Capture the cell that displays the provided text and extract its [X, Y] central coordinate. 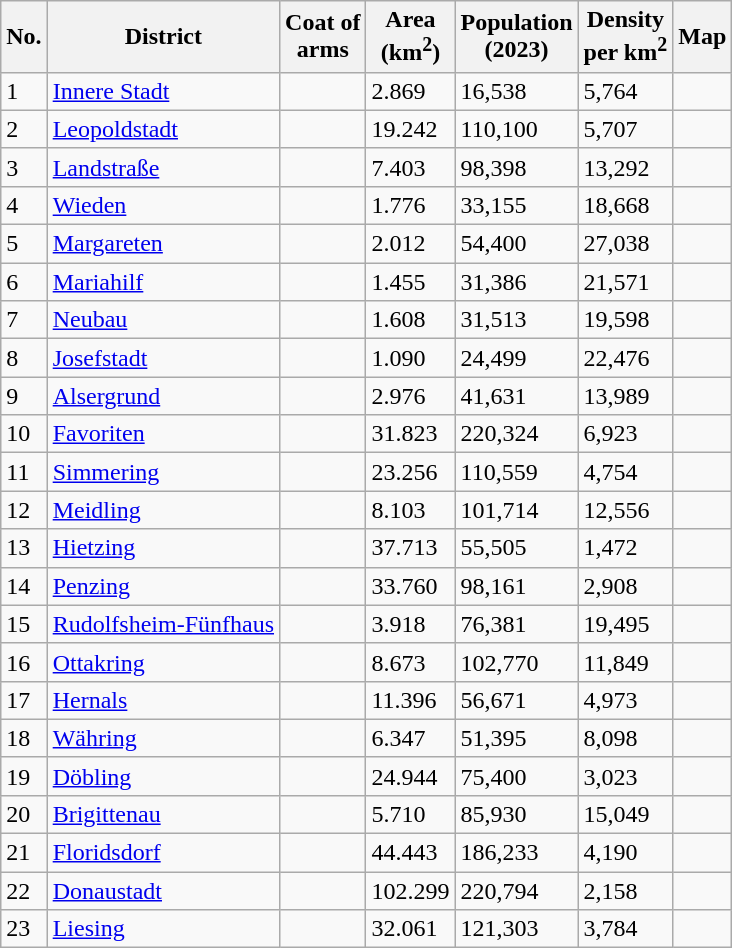
51,395 [516, 738]
Simmering [163, 472]
Population(2023) [516, 37]
21,571 [626, 282]
4,973 [626, 700]
13,292 [626, 167]
Densityper km2 [626, 37]
110,100 [516, 129]
3.918 [410, 624]
Ottakring [163, 662]
102.299 [410, 891]
15 [24, 624]
Coat ofarms [323, 37]
District [163, 37]
Donaustadt [163, 891]
31,386 [516, 282]
101,714 [516, 510]
8.103 [410, 510]
75,400 [516, 776]
Alsergrund [163, 396]
1 [24, 91]
2,908 [626, 586]
Brigittenau [163, 814]
19,495 [626, 624]
Hernals [163, 700]
6.347 [410, 738]
Floridsdorf [163, 853]
20 [24, 814]
3,784 [626, 929]
1,472 [626, 548]
220,324 [516, 434]
31,513 [516, 320]
1.608 [410, 320]
19,598 [626, 320]
98,161 [516, 586]
18,668 [626, 205]
Währing [163, 738]
Margareten [163, 244]
121,303 [516, 929]
1.776 [410, 205]
6,923 [626, 434]
44.443 [410, 853]
85,930 [516, 814]
11 [24, 472]
5,707 [626, 129]
7 [24, 320]
2.869 [410, 91]
16,538 [516, 91]
7.403 [410, 167]
6 [24, 282]
41,631 [516, 396]
23 [24, 929]
186,233 [516, 853]
8.673 [410, 662]
110,559 [516, 472]
18 [24, 738]
37.713 [410, 548]
Neubau [163, 320]
Döbling [163, 776]
Landstraße [163, 167]
11,849 [626, 662]
24.944 [410, 776]
8,098 [626, 738]
17 [24, 700]
2,158 [626, 891]
Area(km2) [410, 37]
Leopoldstadt [163, 129]
76,381 [516, 624]
23.256 [410, 472]
8 [24, 358]
102,770 [516, 662]
19.242 [410, 129]
14 [24, 586]
22 [24, 891]
2.976 [410, 396]
4,190 [626, 853]
4,754 [626, 472]
22,476 [626, 358]
3 [24, 167]
No. [24, 37]
27,038 [626, 244]
11.396 [410, 700]
15,049 [626, 814]
2.012 [410, 244]
98,398 [516, 167]
5.710 [410, 814]
5 [24, 244]
55,505 [516, 548]
220,794 [516, 891]
16 [24, 662]
Favoriten [163, 434]
10 [24, 434]
9 [24, 396]
24,499 [516, 358]
Map [702, 37]
33,155 [516, 205]
2 [24, 129]
13,989 [626, 396]
33.760 [410, 586]
Wieden [163, 205]
32.061 [410, 929]
19 [24, 776]
Hietzing [163, 548]
1.455 [410, 282]
1.090 [410, 358]
21 [24, 853]
5,764 [626, 91]
12,556 [626, 510]
Innere Stadt [163, 91]
Liesing [163, 929]
Josefstadt [163, 358]
56,671 [516, 700]
54,400 [516, 244]
13 [24, 548]
Meidling [163, 510]
31.823 [410, 434]
Rudolfsheim-Fünfhaus [163, 624]
4 [24, 205]
Penzing [163, 586]
Mariahilf [163, 282]
12 [24, 510]
3,023 [626, 776]
